Search for the cell housing the specified text and yield its [X, Y] center coordinate. 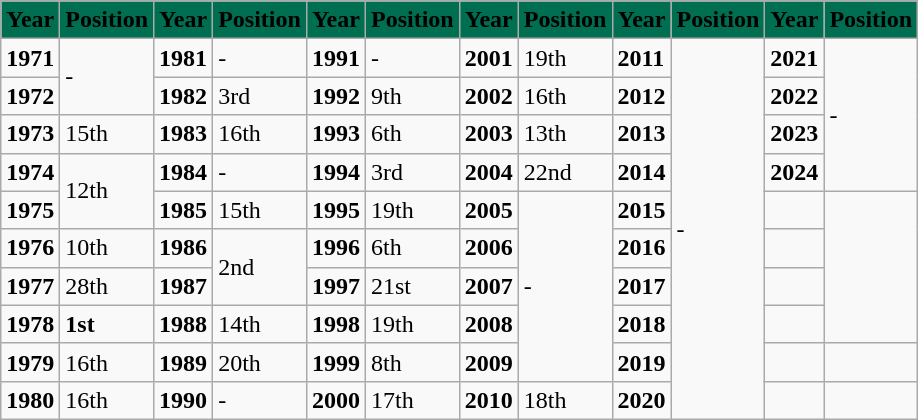
1972 [30, 96]
1976 [30, 248]
1988 [184, 324]
1996 [336, 248]
1998 [336, 324]
2011 [642, 58]
2021 [794, 58]
1983 [184, 134]
1986 [184, 248]
2022 [794, 96]
1975 [30, 210]
17th [412, 400]
1980 [30, 400]
1979 [30, 362]
2023 [794, 134]
14th [260, 324]
1990 [184, 400]
8th [412, 362]
2013 [642, 134]
28th [107, 286]
21st [412, 286]
2001 [488, 58]
22nd [565, 172]
1999 [336, 362]
1981 [184, 58]
1982 [184, 96]
1984 [184, 172]
20th [260, 362]
2009 [488, 362]
2000 [336, 400]
1989 [184, 362]
1985 [184, 210]
9th [412, 96]
2006 [488, 248]
1992 [336, 96]
10th [107, 248]
2017 [642, 286]
2016 [642, 248]
2003 [488, 134]
1st [107, 324]
2019 [642, 362]
2007 [488, 286]
2004 [488, 172]
2005 [488, 210]
2010 [488, 400]
1991 [336, 58]
13th [565, 134]
18th [565, 400]
1978 [30, 324]
1997 [336, 286]
1987 [184, 286]
2015 [642, 210]
2002 [488, 96]
2018 [642, 324]
1971 [30, 58]
1995 [336, 210]
1974 [30, 172]
1973 [30, 134]
2024 [794, 172]
2nd [260, 267]
1977 [30, 286]
1993 [336, 134]
2008 [488, 324]
2020 [642, 400]
1994 [336, 172]
12th [107, 191]
2014 [642, 172]
2012 [642, 96]
